Find where the given text appears and provide that cell's center as (x, y) coordinate. 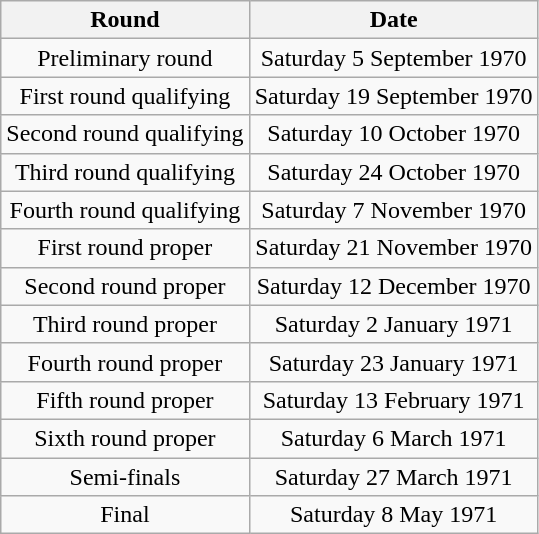
Semi-finals (125, 477)
Saturday 5 September 1970 (394, 58)
First round proper (125, 248)
Saturday 10 October 1970 (394, 134)
Saturday 12 December 1970 (394, 286)
Second round proper (125, 286)
Final (125, 515)
Fourth round proper (125, 362)
Saturday 19 September 1970 (394, 96)
Fourth round qualifying (125, 210)
Sixth round proper (125, 438)
Third round proper (125, 324)
Saturday 7 November 1970 (394, 210)
Saturday 24 October 1970 (394, 172)
Saturday 2 January 1971 (394, 324)
First round qualifying (125, 96)
Saturday 6 March 1971 (394, 438)
Saturday 27 March 1971 (394, 477)
Saturday 23 January 1971 (394, 362)
Preliminary round (125, 58)
Third round qualifying (125, 172)
Saturday 8 May 1971 (394, 515)
Second round qualifying (125, 134)
Date (394, 20)
Fifth round proper (125, 400)
Saturday 21 November 1970 (394, 248)
Round (125, 20)
Saturday 13 February 1971 (394, 400)
